Provide the (x, y) coordinate of the cell's center where the given text is located.  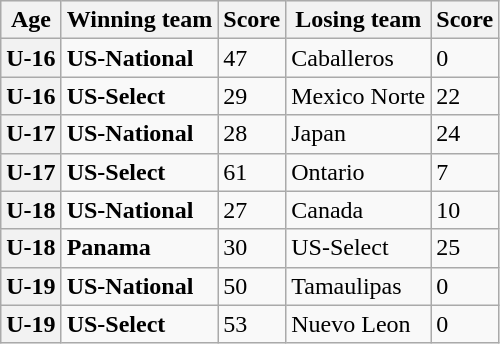
Age (31, 20)
27 (252, 210)
61 (252, 172)
24 (465, 134)
7 (465, 172)
Japan (358, 134)
Winning team (140, 20)
Nuevo Leon (358, 324)
25 (465, 248)
Mexico Norte (358, 96)
Panama (140, 248)
Ontario (358, 172)
29 (252, 96)
Tamaulipas (358, 286)
47 (252, 58)
Canada (358, 210)
10 (465, 210)
28 (252, 134)
Losing team (358, 20)
50 (252, 286)
53 (252, 324)
Caballeros (358, 58)
30 (252, 248)
22 (465, 96)
